Pinpoint the cell where the given text exists, returning its (X, Y) midpoint coordinate. 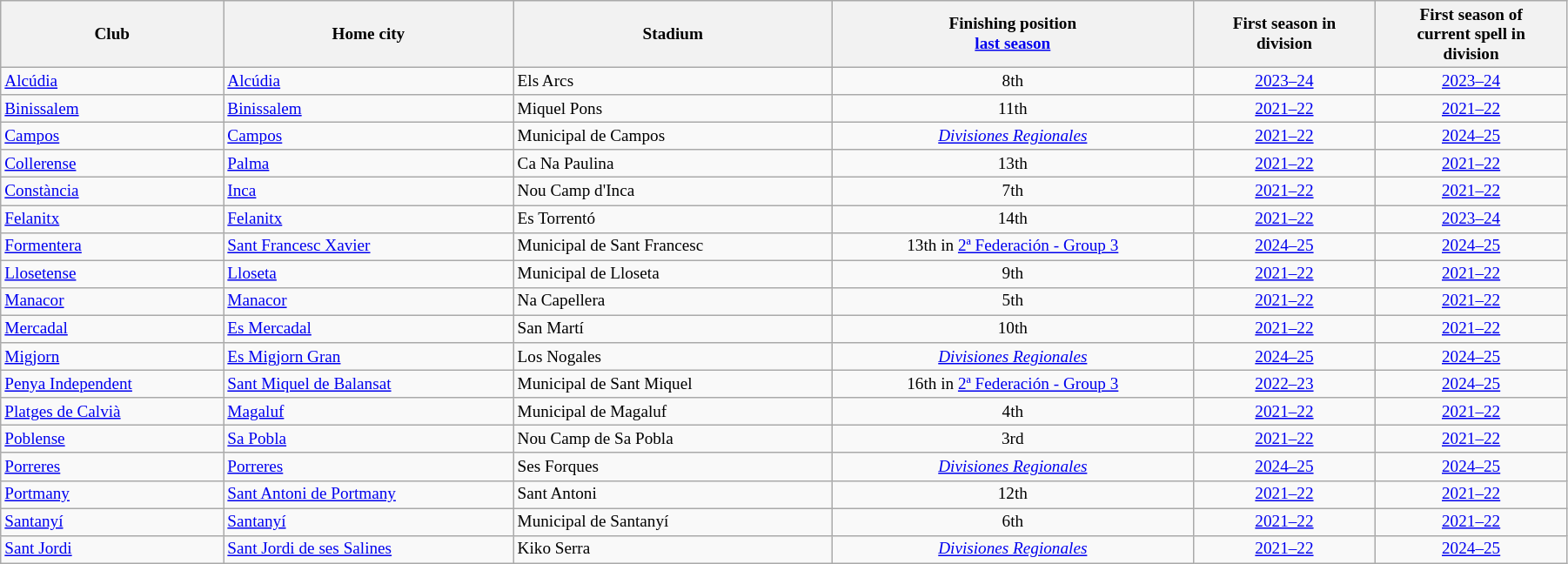
4th (1013, 412)
Sa Pobla (369, 440)
Sant Jordi de ses Salines (369, 549)
Es Migjorn Gran (369, 357)
Ses Forques (673, 467)
10th (1013, 329)
3rd (1013, 440)
Lloseta (369, 274)
Nou Camp de Sa Pobla (673, 440)
Collerense (112, 164)
Inca (369, 191)
6th (1013, 521)
Constància (112, 191)
Llosetense (112, 274)
Municipal de Santanyí (673, 521)
8th (1013, 81)
13th (1013, 164)
11th (1013, 109)
2022–23 (1284, 384)
16th in 2ª Federación - Group 3 (1013, 384)
Sant Antoni de Portmany (369, 494)
Nou Camp d'Inca (673, 191)
14th (1013, 218)
Penya Independent (112, 384)
Els Arcs (673, 81)
Sant Antoni (673, 494)
Municipal de Magaluf (673, 412)
Migjorn (112, 357)
Formentera (112, 246)
7th (1013, 191)
Kiko Serra (673, 549)
Municipal de Lloseta (673, 274)
Municipal de Campos (673, 136)
Poblense (112, 440)
Es Mercadal (369, 329)
Finishing positionlast season (1013, 35)
Es Torrentó (673, 218)
Ca Na Paulina (673, 164)
Na Capellera (673, 301)
Magaluf (369, 412)
Home city (369, 35)
Stadium (673, 35)
Sant Francesc Xavier (369, 246)
Portmany (112, 494)
Miquel Pons (673, 109)
5th (1013, 301)
Club (112, 35)
Sant Jordi (112, 549)
Los Nogales (673, 357)
Sant Miquel de Balansat (369, 384)
9th (1013, 274)
First season ofcurrent spell in division (1471, 35)
San Martí (673, 329)
Municipal de Sant Francesc (673, 246)
First season indivision (1284, 35)
Palma (369, 164)
12th (1013, 494)
Mercadal (112, 329)
Platges de Calvià (112, 412)
13th in 2ª Federación - Group 3 (1013, 246)
Municipal de Sant Miquel (673, 384)
